For the text-containing cell, return its midpoint in [X, Y] coordinate format. 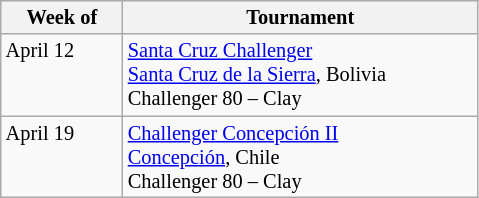
Tournament [300, 17]
April 12 [62, 75]
Challenger Concepción IIConcepción, Chile Challenger 80 – Clay [300, 157]
April 19 [62, 157]
Santa Cruz ChallengerSanta Cruz de la Sierra, Bolivia Challenger 80 – Clay [300, 75]
Week of [62, 17]
